Provide the (X, Y) coordinate of the cell's center where the given text is located.  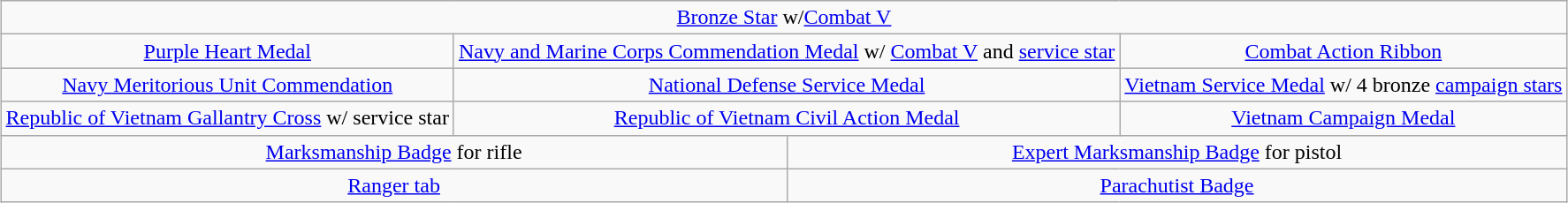
Expert Marksmanship Badge for pistol (1177, 152)
National Defense Service Medal (787, 85)
Combat Action Ribbon (1343, 51)
Bronze Star w/Combat V (784, 18)
Purple Heart Medal (227, 51)
Republic of Vietnam Gallantry Cross w/ service star (227, 118)
Vietnam Service Medal w/ 4 bronze campaign stars (1343, 85)
Vietnam Campaign Medal (1343, 118)
Navy and Marine Corps Commendation Medal w/ Combat V and service star (787, 51)
Navy Meritorious Unit Commendation (227, 85)
Marksmanship Badge for rifle (394, 152)
Republic of Vietnam Civil Action Medal (787, 118)
Ranger tab (394, 185)
Parachutist Badge (1177, 185)
